Scan for the cell matching the given text and deliver its (x, y) coordinate at center. 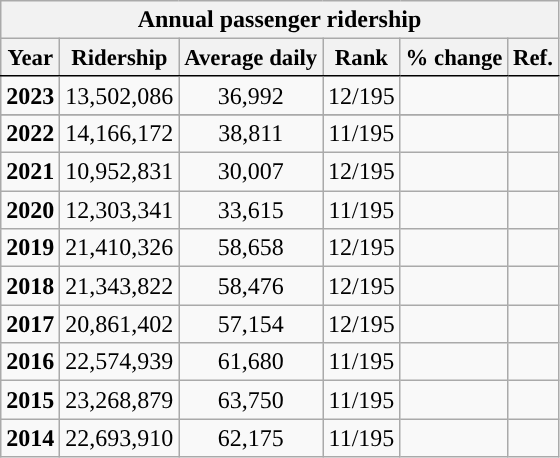
Rank (362, 58)
21,410,326 (120, 248)
33,615 (251, 210)
2022 (30, 133)
30,007 (251, 172)
2016 (30, 362)
Annual passenger ridership (280, 20)
Ref. (533, 58)
Year (30, 58)
23,268,879 (120, 400)
14,166,172 (120, 133)
36,992 (251, 95)
2018 (30, 286)
10,952,831 (120, 172)
63,750 (251, 400)
21,343,822 (120, 286)
2019 (30, 248)
58,476 (251, 286)
62,175 (251, 438)
2014 (30, 438)
2021 (30, 172)
13,502,086 (120, 95)
2015 (30, 400)
Ridership (120, 58)
2017 (30, 324)
22,693,910 (120, 438)
57,154 (251, 324)
2020 (30, 210)
61,680 (251, 362)
38,811 (251, 133)
58,658 (251, 248)
Average daily (251, 58)
12,303,341 (120, 210)
% change (454, 58)
22,574,939 (120, 362)
20,861,402 (120, 324)
2023 (30, 95)
